From the cell containing the given text, extract its center point as (x, y) coordinate. 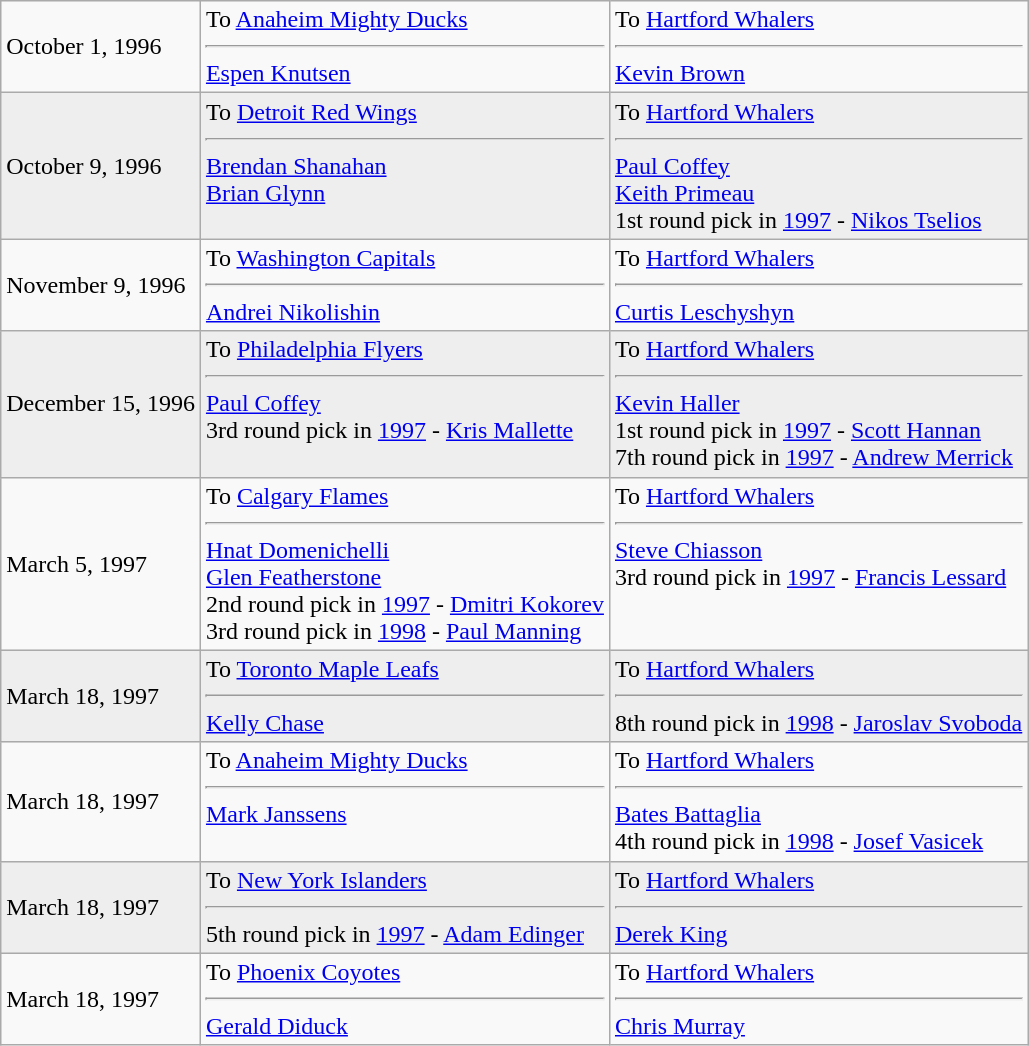
March 5, 1997 (101, 564)
December 15, 1996 (101, 404)
To Calgary FlamesHnat Domenichelli Glen Featherstone 2nd round pick in 1997 - Dmitri Kokorev 3rd round pick in 1998 - Paul Manning (404, 564)
November 9, 1996 (101, 285)
To Philadelphia FlyersPaul Coffey 3rd round pick in 1997 - Kris Mallette (404, 404)
To Toronto Maple LeafsKelly Chase (404, 696)
To Hartford Whalers8th round pick in 1998 - Jaroslav Svoboda (818, 696)
To Washington CapitalsAndrei Nikolishin (404, 285)
October 9, 1996 (101, 166)
To Hartford WhalersBates Battaglia 4th round pick in 1998 - Josef Vasicek (818, 802)
To Hartford WhalersCurtis Leschyshyn (818, 285)
To Anaheim Mighty DucksMark Janssens (404, 802)
To Hartford WhalersKevin Haller 1st round pick in 1997 - Scott Hannan 7th round pick in 1997 - Andrew Merrick (818, 404)
October 1, 1996 (101, 47)
To Hartford WhalersDerek King (818, 907)
To Phoenix CoyotesGerald Diduck (404, 999)
To Hartford WhalersPaul Coffey Keith Primeau 1st round pick in 1997 - Nikos Tselios (818, 166)
To Detroit Red WingsBrendan Shanahan Brian Glynn (404, 166)
To Hartford WhalersSteve Chiasson 3rd round pick in 1997 - Francis Lessard (818, 564)
To Anaheim Mighty DucksEspen Knutsen (404, 47)
To Hartford WhalersKevin Brown (818, 47)
To Hartford WhalersChris Murray (818, 999)
To New York Islanders5th round pick in 1997 - Adam Edinger (404, 907)
